Provide the [X, Y] coordinate of the cell's center where the given text is located.  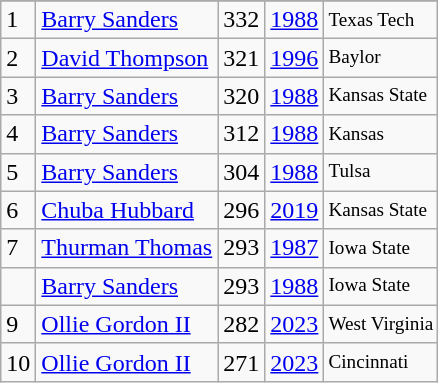
271 [242, 362]
304 [242, 172]
1 [18, 20]
4 [18, 134]
320 [242, 96]
David Thompson [127, 58]
312 [242, 134]
2019 [294, 210]
1996 [294, 58]
Thurman Thomas [127, 248]
6 [18, 210]
321 [242, 58]
1987 [294, 248]
Kansas [381, 134]
10 [18, 362]
Texas Tech [381, 20]
296 [242, 210]
Tulsa [381, 172]
282 [242, 324]
7 [18, 248]
9 [18, 324]
2 [18, 58]
332 [242, 20]
Cincinnati [381, 362]
3 [18, 96]
5 [18, 172]
West Virginia [381, 324]
Baylor [381, 58]
Chuba Hubbard [127, 210]
